Pinpoint the cell where the given text exists, returning its [x, y] midpoint coordinate. 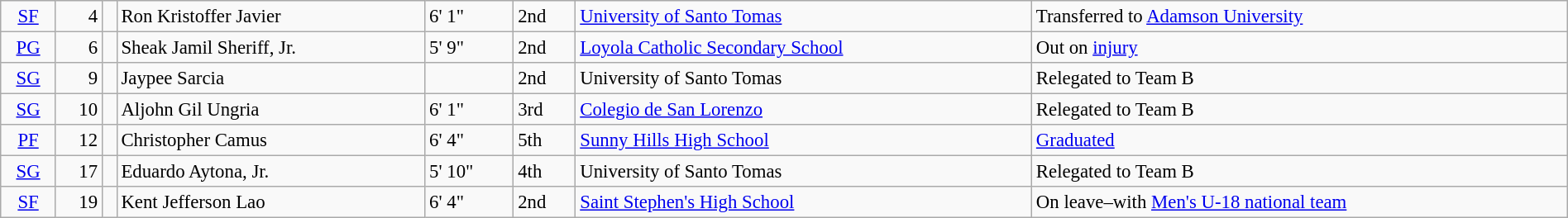
17 [79, 172]
Sunny Hills High School [804, 140]
Kent Jefferson Lao [271, 202]
Out on injury [1300, 48]
Graduated [1300, 140]
Sheak Jamil Sheriff, Jr. [271, 48]
10 [79, 110]
3rd [544, 110]
PG [28, 48]
12 [79, 140]
5' 10" [470, 172]
4 [79, 17]
5' 9" [470, 48]
Aljohn Gil Ungria [271, 110]
4th [544, 172]
Saint Stephen's High School [804, 202]
5th [544, 140]
Ron Kristoffer Javier [271, 17]
Jaypee Sarcia [271, 78]
6 [79, 48]
Loyola Catholic Secondary School [804, 48]
Transferred to Adamson University [1300, 17]
Christopher Camus [271, 140]
PF [28, 140]
9 [79, 78]
19 [79, 202]
Eduardo Aytona, Jr. [271, 172]
On leave–with Men's U-18 national team [1300, 202]
Colegio de San Lorenzo [804, 110]
